Search for the cell housing the specified text and yield its (x, y) center coordinate. 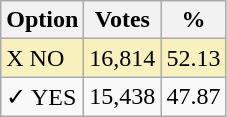
Option (42, 20)
47.87 (194, 97)
Votes (122, 20)
15,438 (122, 97)
X NO (42, 58)
✓ YES (42, 97)
52.13 (194, 58)
% (194, 20)
16,814 (122, 58)
